Search for the cell housing the specified text and yield its (x, y) center coordinate. 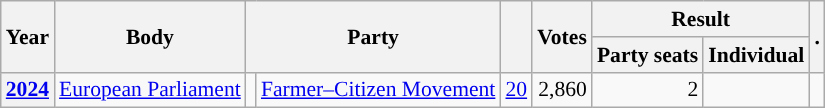
Votes (562, 36)
2 (648, 90)
European Parliament (150, 90)
20 (516, 90)
Result (701, 19)
Party seats (648, 55)
Body (150, 36)
2,860 (562, 90)
2024 (28, 90)
Individual (756, 55)
. (817, 36)
Party (374, 36)
Farmer–Citizen Movement (378, 90)
Year (28, 36)
